For the text-containing cell, return its midpoint in [X, Y] coordinate format. 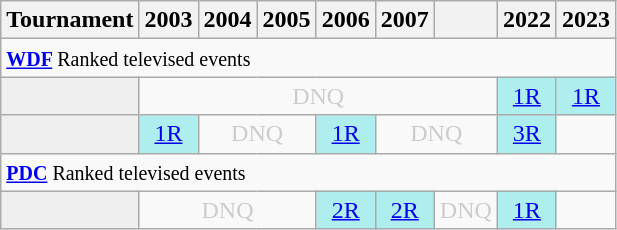
2023 [586, 20]
Tournament [70, 20]
3R [526, 134]
WDF Ranked televised events [308, 58]
PDC Ranked televised events [308, 172]
2003 [168, 20]
2007 [404, 20]
2022 [526, 20]
2005 [286, 20]
2006 [346, 20]
2004 [228, 20]
